From the cell containing the given text, extract its center point as [X, Y] coordinate. 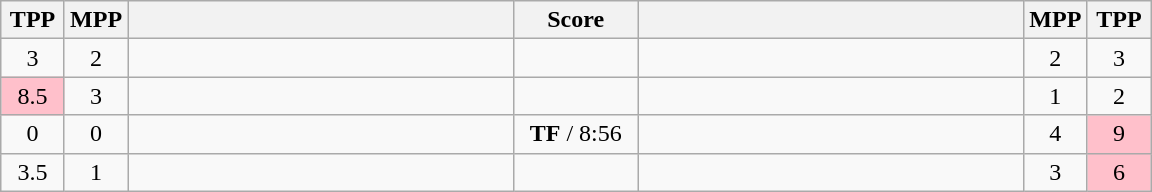
4 [1056, 134]
9 [1119, 134]
3.5 [33, 172]
6 [1119, 172]
TF / 8:56 [576, 134]
8.5 [33, 96]
Score [576, 20]
